Detect which cell encompasses the target text, then output its (x, y) center coordinate. 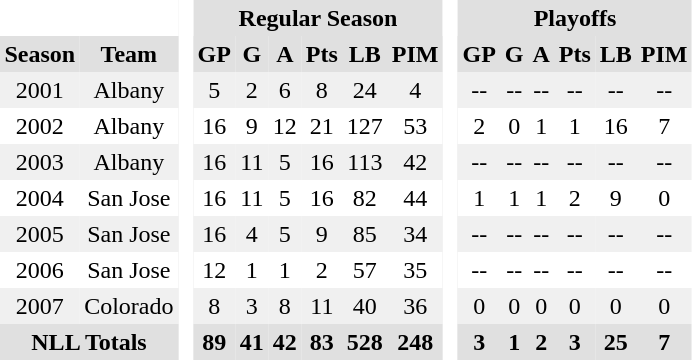
53 (415, 126)
248 (415, 342)
Colorado (129, 306)
83 (322, 342)
41 (252, 342)
24 (364, 90)
34 (415, 234)
2002 (40, 126)
25 (616, 342)
113 (364, 162)
40 (364, 306)
44 (415, 198)
2001 (40, 90)
21 (322, 126)
528 (364, 342)
Playoffs (575, 18)
NLL Totals (89, 342)
35 (415, 270)
Season (40, 54)
6 (284, 90)
85 (364, 234)
89 (214, 342)
2006 (40, 270)
Team (129, 54)
Regular Season (318, 18)
2003 (40, 162)
127 (364, 126)
2004 (40, 198)
2007 (40, 306)
2005 (40, 234)
36 (415, 306)
82 (364, 198)
57 (364, 270)
